Output the [x, y] coordinate of the center of the cell containing the given text.  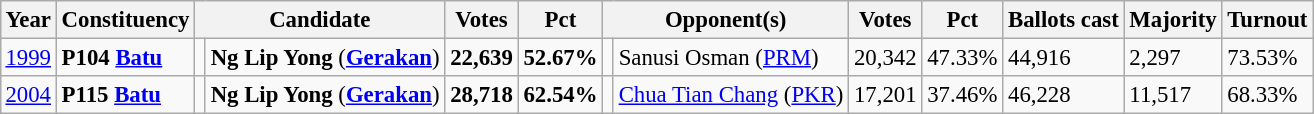
11,517 [1173, 95]
Turnout [1268, 20]
20,342 [886, 57]
44,916 [1064, 57]
17,201 [886, 95]
2004 [28, 95]
Ballots cast [1064, 20]
Year [28, 20]
Opponent(s) [726, 20]
Sanusi Osman (PRM) [730, 57]
Candidate [320, 20]
P104 Batu [125, 57]
22,639 [482, 57]
Majority [1173, 20]
1999 [28, 57]
52.67% [560, 57]
47.33% [962, 57]
62.54% [560, 95]
68.33% [1268, 95]
Constituency [125, 20]
2,297 [1173, 57]
28,718 [482, 95]
P115 Batu [125, 95]
73.53% [1268, 57]
Chua Tian Chang (PKR) [730, 95]
46,228 [1064, 95]
37.46% [962, 95]
